Search for the cell housing the specified text and yield its (X, Y) center coordinate. 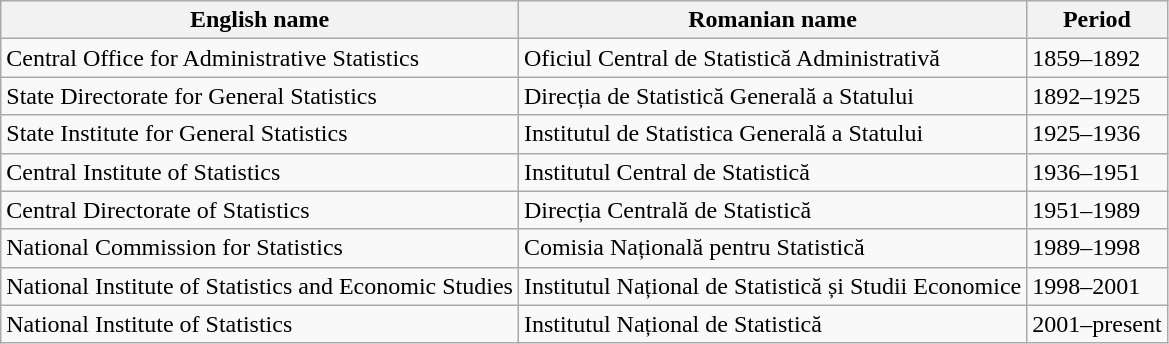
1998–2001 (1097, 286)
Institutul Național de Statistică (772, 324)
Central Directorate of Statistics (260, 210)
Period (1097, 20)
1936–1951 (1097, 172)
2001–present (1097, 324)
Romanian name (772, 20)
English name (260, 20)
Comisia Națională pentru Statistică (772, 248)
Central Office for Administrative Statistics (260, 58)
Institutul Național de Statistică și Studii Economice (772, 286)
State Directorate for General Statistics (260, 96)
National Institute of Statistics (260, 324)
National Commission for Statistics (260, 248)
Direcția Centrală de Statistică (772, 210)
1892–1925 (1097, 96)
State Institute for General Statistics (260, 134)
Direcția de Statistică Generală a Statului (772, 96)
1925–1936 (1097, 134)
1989–1998 (1097, 248)
1859–1892 (1097, 58)
1951–1989 (1097, 210)
National Institute of Statistics and Economic Studies (260, 286)
Institutul de Statistica Generală a Statului (772, 134)
Central Institute of Statistics (260, 172)
Oficiul Central de Statistică Administrativă (772, 58)
Institutul Central de Statistică (772, 172)
